Find where the given text appears and provide that cell's center as (X, Y) coordinate. 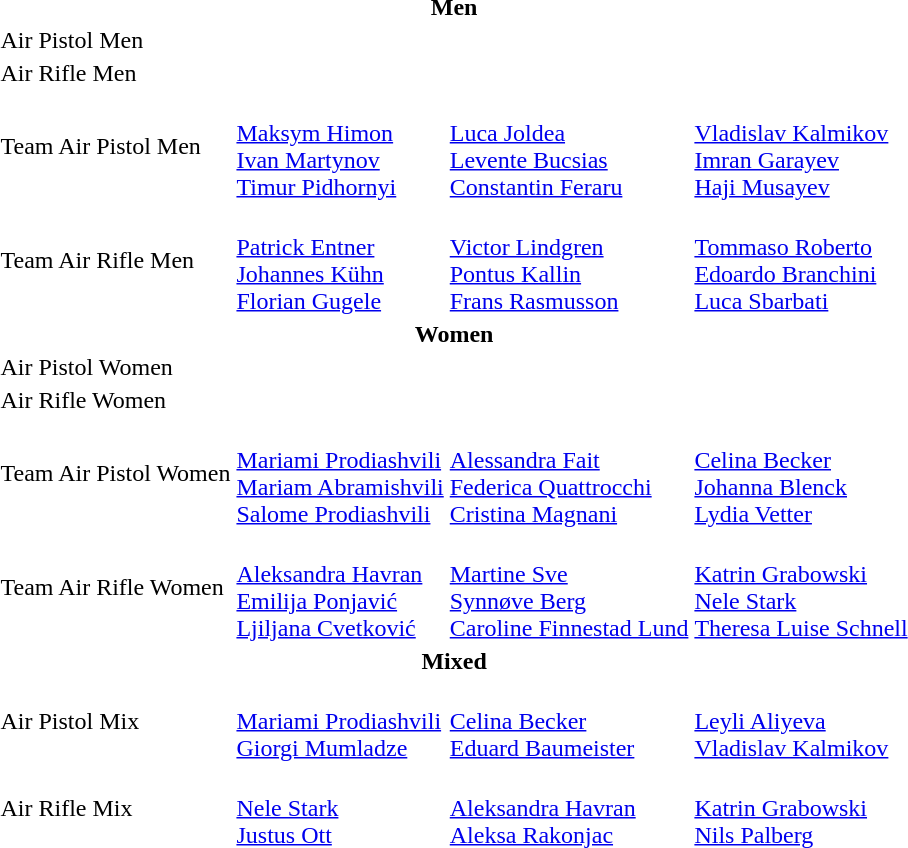
Maksym HimonIvan MartynovTimur Pidhornyi (340, 146)
Celina BeckerEduard Baumeister (569, 721)
Aleksandra HavranEmilija PonjavićLjiljana Cvetković (340, 588)
Patrick EntnerJohannes KühnFlorian Gugele (340, 260)
Alessandra FaitFederica QuattrocchiCristina Magnani (569, 474)
Luca JoldeaLevente BucsiasConstantin Feraru (569, 146)
Mariami ProdiashviliMariam AbramishviliSalome Prodiashvili (340, 474)
Martine SveSynnøve BergCaroline Finnestad Lund (569, 588)
Victor LindgrenPontus KallinFrans Rasmusson (569, 260)
Mariami ProdiashviliGiorgi Mumladze (340, 721)
